Extract the (x, y) coordinate from the center of the cell holding the provided text.  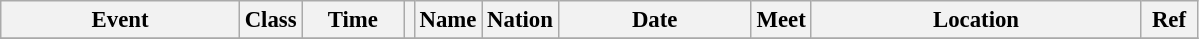
Class (270, 20)
Meet (781, 20)
Ref (1169, 20)
Event (120, 20)
Name (448, 20)
Time (353, 20)
Date (654, 20)
Location (976, 20)
Nation (520, 20)
